Output the (x, y) coordinate of the center of the cell containing the given text.  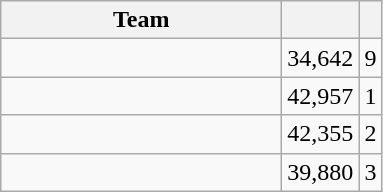
34,642 (320, 58)
42,957 (320, 96)
1 (370, 96)
39,880 (320, 172)
9 (370, 58)
3 (370, 172)
Team (142, 20)
42,355 (320, 134)
2 (370, 134)
